Output the [x, y] coordinate of the center of the cell containing the given text.  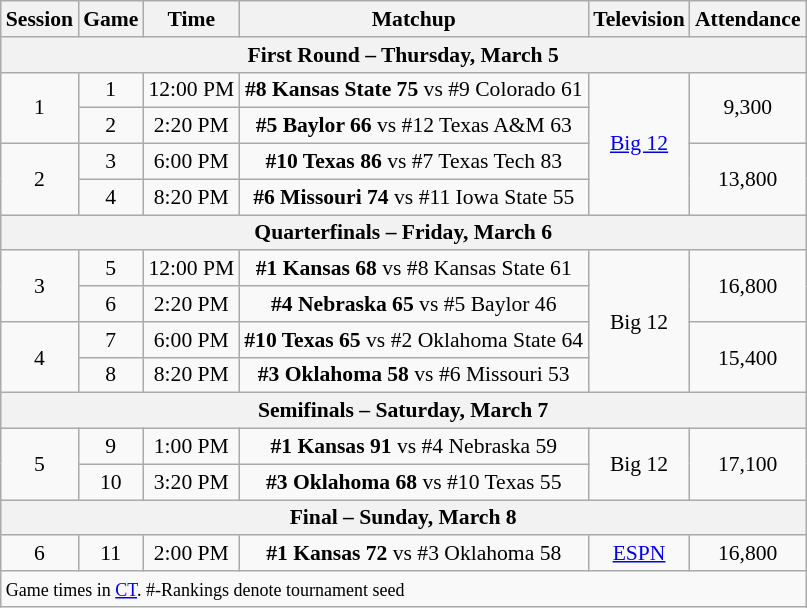
ESPN [639, 554]
#1 Kansas 68 vs #8 Kansas State 61 [414, 269]
10 [110, 482]
11 [110, 554]
Final – Sunday, March 8 [404, 518]
Session [40, 19]
Semifinals – Saturday, March 7 [404, 411]
Attendance [748, 19]
Game [110, 19]
#5 Baylor 66 vs #12 Texas A&M 63 [414, 126]
#8 Kansas State 75 vs #9 Colorado 61 [414, 90]
Game times in CT. #-Rankings denote tournament seed [404, 589]
13,800 [748, 180]
Matchup [414, 19]
Time [191, 19]
9 [110, 447]
8 [110, 375]
9,300 [748, 108]
17,100 [748, 464]
#10 Texas 65 vs #2 Oklahoma State 64 [414, 340]
#10 Texas 86 vs #7 Texas Tech 83 [414, 162]
#3 Oklahoma 58 vs #6 Missouri 53 [414, 375]
1:00 PM [191, 447]
First Round – Thursday, March 5 [404, 55]
15,400 [748, 358]
Television [639, 19]
3:20 PM [191, 482]
#1 Kansas 72 vs #3 Oklahoma 58 [414, 554]
Quarterfinals – Friday, March 6 [404, 233]
#1 Kansas 91 vs #4 Nebraska 59 [414, 447]
#6 Missouri 74 vs #11 Iowa State 55 [414, 197]
#3 Oklahoma 68 vs #10 Texas 55 [414, 482]
2:00 PM [191, 554]
7 [110, 340]
#4 Nebraska 65 vs #5 Baylor 46 [414, 304]
